Determine the [X, Y] coordinate at the center of the cell enclosing the given text.  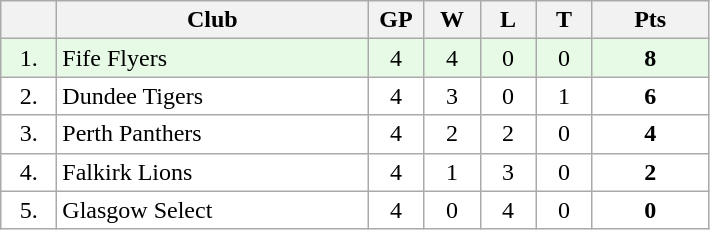
4. [29, 172]
2. [29, 96]
3. [29, 134]
Pts [650, 20]
GP [396, 20]
Dundee Tigers [212, 96]
5. [29, 210]
Falkirk Lions [212, 172]
1. [29, 58]
6 [650, 96]
L [508, 20]
Club [212, 20]
W [452, 20]
Glasgow Select [212, 210]
T [564, 20]
8 [650, 58]
Perth Panthers [212, 134]
Fife Flyers [212, 58]
